Detect which cell encompasses the target text, then output its (X, Y) center coordinate. 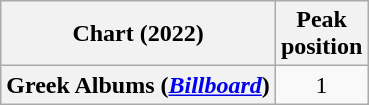
Greek Albums (Billboard) (138, 85)
Peakposition (321, 34)
1 (321, 85)
Chart (2022) (138, 34)
